Search for the cell housing the specified text and yield its (x, y) center coordinate. 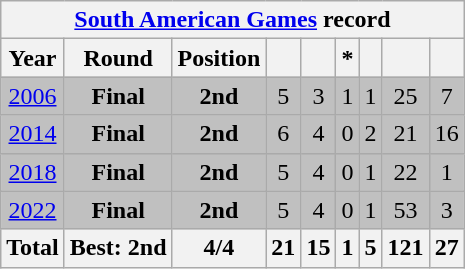
15 (318, 248)
25 (406, 96)
2018 (33, 172)
22 (406, 172)
53 (406, 210)
South American Games record (232, 20)
Total (33, 248)
Year (33, 58)
27 (446, 248)
Position (219, 58)
121 (406, 248)
* (348, 58)
4/4 (219, 248)
2 (370, 134)
Best: 2nd (118, 248)
Round (118, 58)
6 (284, 134)
7 (446, 96)
2022 (33, 210)
2006 (33, 96)
2014 (33, 134)
16 (446, 134)
